Extract the (x, y) coordinate from the center of the cell holding the provided text.  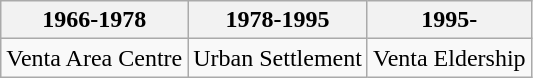
1995- (449, 20)
Venta Eldership (449, 58)
Urban Settlement (278, 58)
1978-1995 (278, 20)
Venta Area Centre (94, 58)
1966-1978 (94, 20)
